Scan for the cell matching the given text and deliver its [X, Y] coordinate at center. 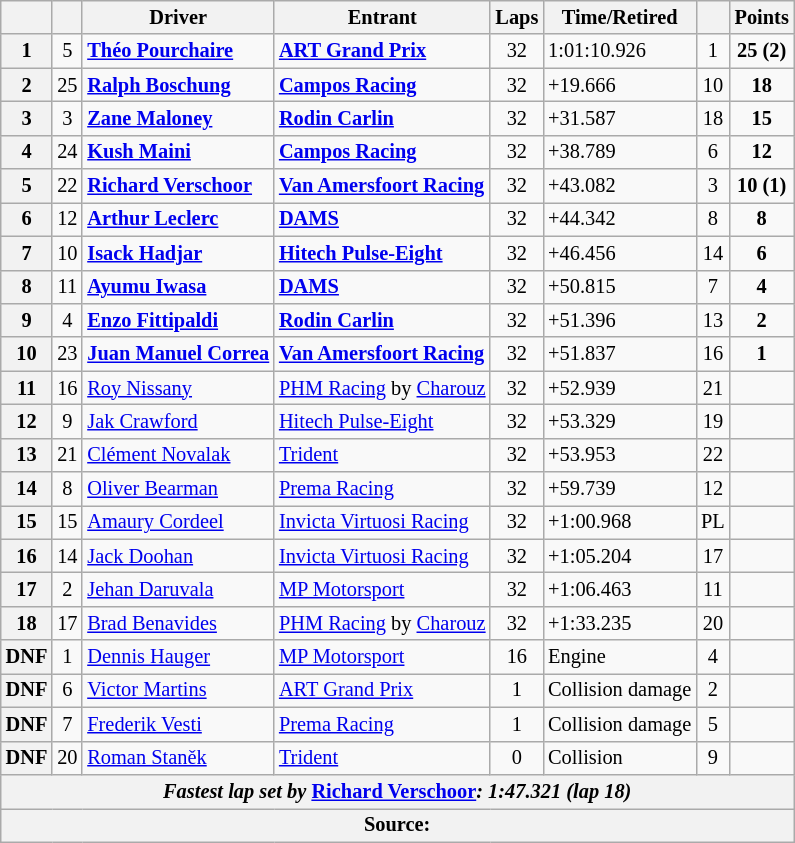
Ayumu Iwasa [178, 287]
Laps [516, 17]
Fastest lap set by Richard Verschoor: 1:47.321 (lap 18) [398, 791]
Driver [178, 17]
Ralph Boschung [178, 85]
Clément Novalak [178, 455]
Time/Retired [620, 17]
19 [712, 421]
Engine [620, 657]
+1:00.968 [620, 522]
+51.837 [620, 354]
Brad Benavides [178, 623]
0 [516, 758]
Isack Hadjar [178, 253]
Kush Maini [178, 152]
+46.456 [620, 253]
Amaury Cordeel [178, 522]
Juan Manuel Correa [178, 354]
+59.739 [620, 489]
Roman Staněk [178, 758]
Frederik Vesti [178, 724]
Collision [620, 758]
Roy Nissany [178, 388]
Oliver Bearman [178, 489]
Dennis Hauger [178, 657]
+1:33.235 [620, 623]
Jehan Daruvala [178, 589]
+44.342 [620, 219]
23 [67, 354]
+53.953 [620, 455]
10 (1) [762, 186]
Enzo Fittipaldi [178, 320]
1:01:10.926 [620, 51]
+53.329 [620, 421]
25 [67, 85]
25 (2) [762, 51]
Théo Pourchaire [178, 51]
+51.396 [620, 320]
+38.789 [620, 152]
Zane Maloney [178, 118]
Arthur Leclerc [178, 219]
24 [67, 152]
Points [762, 17]
+52.939 [620, 388]
+43.082 [620, 186]
Richard Verschoor [178, 186]
Victor Martins [178, 690]
+1:05.204 [620, 556]
+50.815 [620, 287]
+19.666 [620, 85]
Entrant [382, 17]
+1:06.463 [620, 589]
Source: [398, 825]
+31.587 [620, 118]
PL [712, 522]
Jack Doohan [178, 556]
Jak Crawford [178, 421]
